Find where the given text appears and provide that cell's center as [x, y] coordinate. 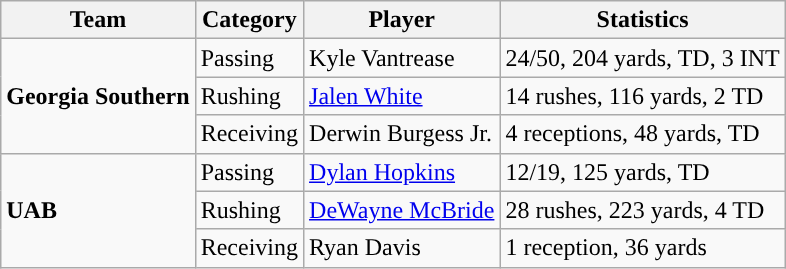
14 rushes, 116 yards, 2 TD [642, 96]
Ryan Davis [402, 248]
Derwin Burgess Jr. [402, 134]
Category [249, 20]
DeWayne McBride [402, 210]
12/19, 125 yards, TD [642, 172]
UAB [98, 210]
Jalen White [402, 96]
Team [98, 20]
Kyle Vantrease [402, 58]
28 rushes, 223 yards, 4 TD [642, 210]
4 receptions, 48 yards, TD [642, 134]
Player [402, 20]
Statistics [642, 20]
Georgia Southern [98, 96]
24/50, 204 yards, TD, 3 INT [642, 58]
Dylan Hopkins [402, 172]
1 reception, 36 yards [642, 248]
